Return the (X, Y) coordinate for the center point of the cell that contains the specified text.  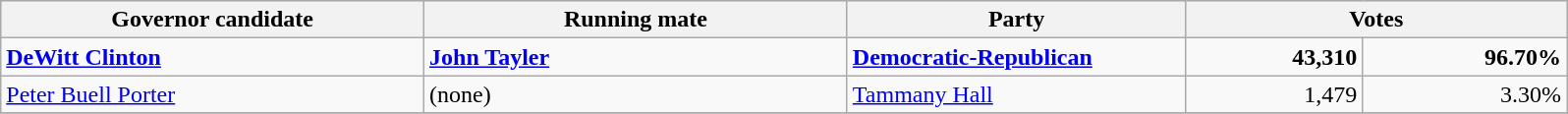
1,479 (1274, 94)
(none) (637, 94)
Votes (1376, 20)
96.70% (1465, 57)
Running mate (637, 20)
43,310 (1274, 57)
3.30% (1465, 94)
Tammany Hall (1016, 94)
Democratic-Republican (1016, 57)
Peter Buell Porter (212, 94)
Governor candidate (212, 20)
Party (1016, 20)
John Tayler (637, 57)
DeWitt Clinton (212, 57)
